Locate the cell with the specified text and output its (x, y) center coordinate. 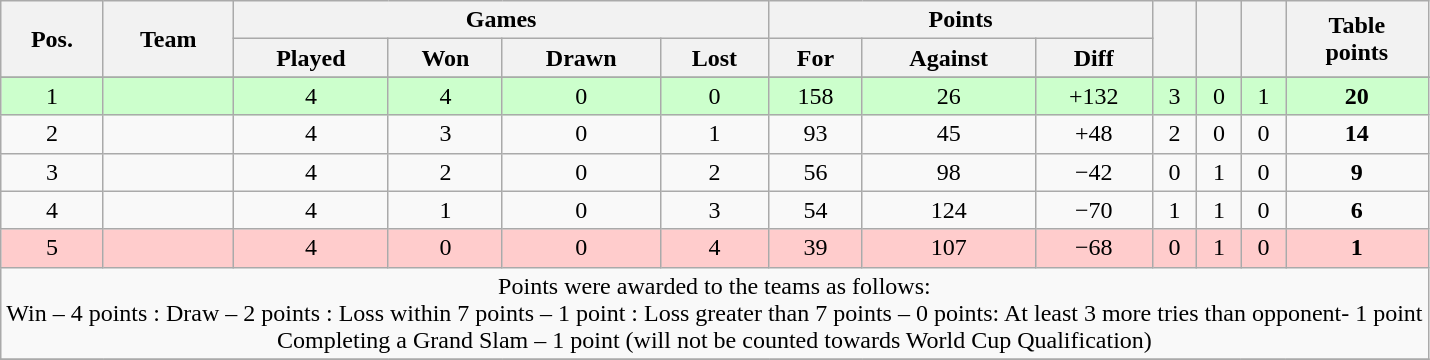
+48 (1094, 134)
−42 (1094, 172)
Tablepoints (1357, 39)
158 (816, 96)
−68 (1094, 248)
5 (52, 248)
Drawn (581, 58)
45 (948, 134)
56 (816, 172)
For (816, 58)
9 (1357, 172)
+132 (1094, 96)
39 (816, 248)
20 (1357, 96)
Won (445, 58)
−70 (1094, 210)
93 (816, 134)
Pos. (52, 39)
107 (948, 248)
6 (1357, 210)
14 (1357, 134)
98 (948, 172)
Team (168, 39)
26 (948, 96)
54 (816, 210)
Lost (714, 58)
124 (948, 210)
Points (960, 20)
Against (948, 58)
Diff (1094, 58)
Played (310, 58)
Games (501, 20)
